Determine the [x, y] coordinate at the center of the cell enclosing the given text.  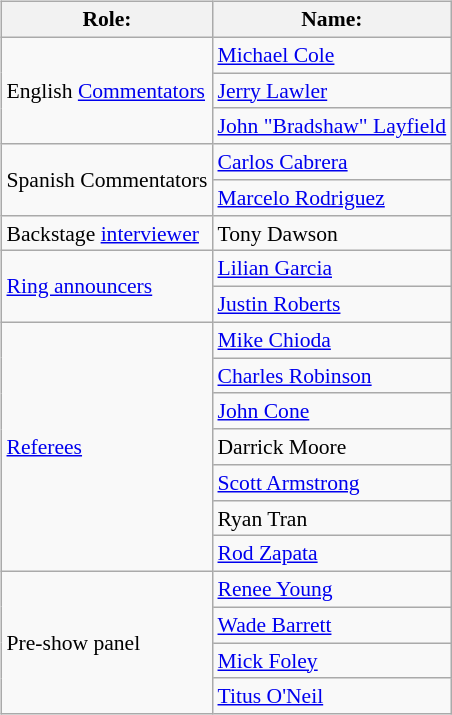
Scott Armstrong [332, 483]
Spanish Commentators [106, 180]
Name: [332, 20]
Ring announcers [106, 286]
Titus O'Neil [332, 696]
Tony Dawson [332, 233]
Role: [106, 20]
Charles Robinson [332, 376]
Carlos Cabrera [332, 162]
John "Bradshaw" Layfield [332, 126]
Marcelo Rodriguez [332, 198]
Pre-show panel [106, 643]
Rod Zapata [332, 554]
Michael Cole [332, 55]
Darrick Moore [332, 447]
Referees [106, 446]
Mick Foley [332, 661]
Backstage interviewer [106, 233]
John Cone [332, 411]
Mike Chioda [332, 340]
Jerry Lawler [332, 91]
Ryan Tran [332, 518]
Justin Roberts [332, 305]
English Commentators [106, 90]
Wade Barrett [332, 625]
Lilian Garcia [332, 269]
Renee Young [332, 590]
